Provide the (X, Y) coordinate of the cell's center where the given text is located.  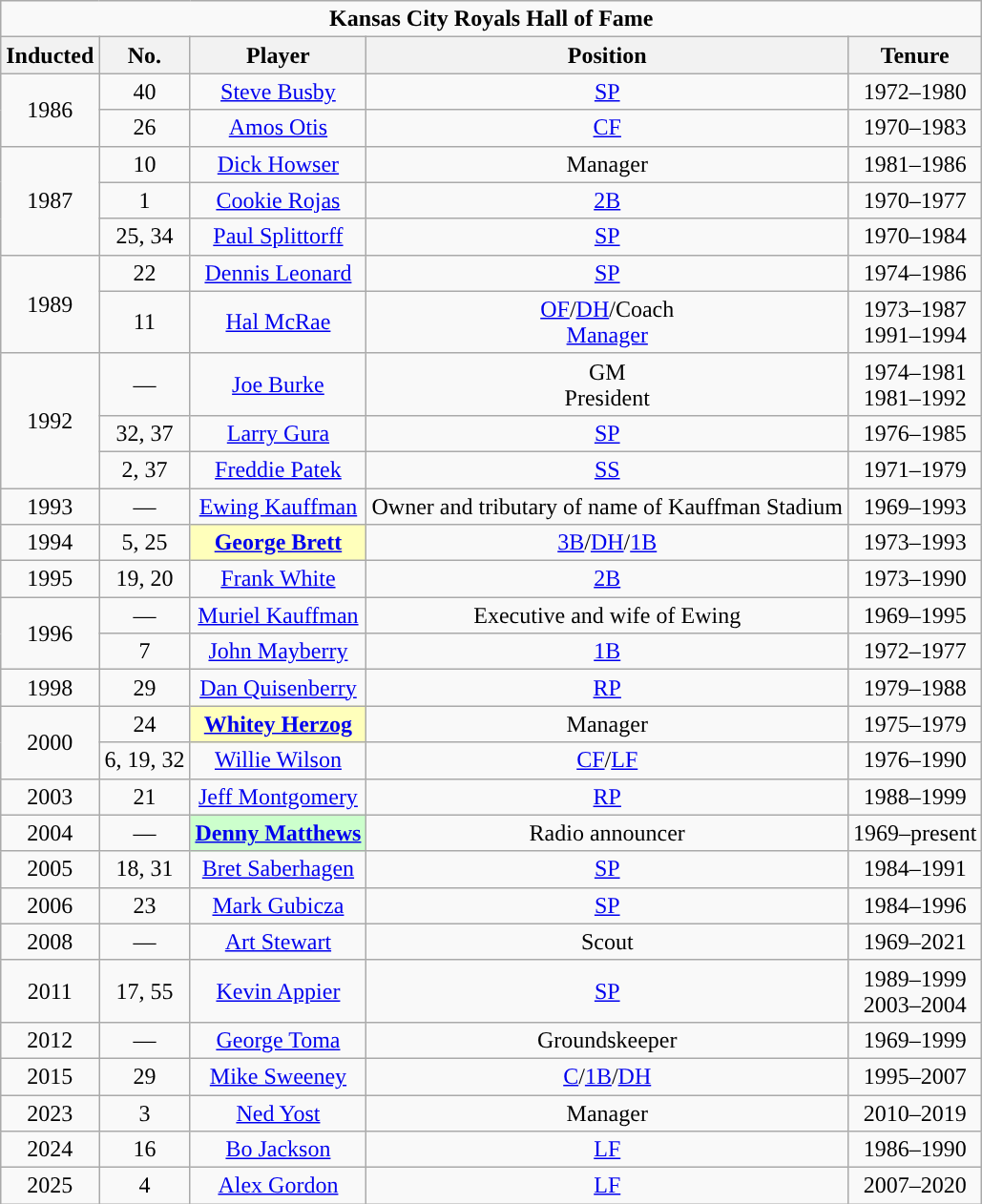
Hal McRae (279, 322)
2004 (50, 833)
1969–present (914, 833)
1992 (50, 420)
17, 55 (145, 990)
1986–1990 (914, 1150)
No. (145, 55)
Steve Busby (279, 92)
1996 (50, 633)
Kansas City Royals Hall of Fame (491, 19)
1969–2021 (914, 942)
4 (145, 1186)
2008 (50, 942)
1969–1999 (914, 1040)
Groundskeeper (607, 1040)
1981–1986 (914, 164)
George Toma (279, 1040)
3B/DH/1B (607, 543)
2012 (50, 1040)
2000 (50, 742)
Amos Otis (279, 128)
Whitey Herzog (279, 724)
2023 (50, 1113)
40 (145, 92)
Muriel Kauffman (279, 615)
7 (145, 652)
Inducted (50, 55)
Larry Gura (279, 433)
Bo Jackson (279, 1150)
Executive and wife of Ewing (607, 615)
3 (145, 1113)
Tenure (914, 55)
Jeff Montgomery (279, 797)
Art Stewart (279, 942)
24 (145, 724)
OF/DH/CoachManager (607, 322)
5, 25 (145, 543)
2025 (50, 1186)
32, 37 (145, 433)
1984–1991 (914, 869)
Joe Burke (279, 384)
2006 (50, 905)
19, 20 (145, 579)
2010–2019 (914, 1113)
23 (145, 905)
Ewing Kauffman (279, 507)
Willie Wilson (279, 760)
Dennis Leonard (279, 273)
1973–1990 (914, 579)
Denny Matthews (279, 833)
2024 (50, 1150)
SS (607, 469)
1989–19992003–2004 (914, 990)
Mike Sweeney (279, 1076)
1973–1993 (914, 543)
1 (145, 200)
1B (607, 652)
Mark Gubicza (279, 905)
21 (145, 797)
2015 (50, 1076)
CF (607, 128)
1970–1983 (914, 128)
Freddie Patek (279, 469)
10 (145, 164)
1984–1996 (914, 905)
2007–2020 (914, 1186)
1995–2007 (914, 1076)
1975–1979 (914, 724)
18, 31 (145, 869)
16 (145, 1150)
C/1B/DH (607, 1076)
Dick Howser (279, 164)
1974–19811981–1992 (914, 384)
George Brett (279, 543)
1986 (50, 110)
1989 (50, 303)
6, 19, 32 (145, 760)
1972–1980 (914, 92)
Kevin Appier (279, 990)
Radio announcer (607, 833)
Alex Gordon (279, 1186)
2003 (50, 797)
John Mayberry (279, 652)
1998 (50, 688)
Bret Saberhagen (279, 869)
1994 (50, 543)
1995 (50, 579)
Cookie Rojas (279, 200)
GMPresident (607, 384)
CF/LF (607, 760)
Scout (607, 942)
1970–1984 (914, 237)
26 (145, 128)
Dan Quisenberry (279, 688)
1976–1985 (914, 433)
1969–1993 (914, 507)
1987 (50, 200)
Ned Yost (279, 1113)
25, 34 (145, 237)
1974–1986 (914, 273)
Position (607, 55)
1993 (50, 507)
22 (145, 273)
1973–19871991–1994 (914, 322)
Paul Splittorff (279, 237)
11 (145, 322)
1970–1977 (914, 200)
1972–1977 (914, 652)
1971–1979 (914, 469)
2011 (50, 990)
1979–1988 (914, 688)
Frank White (279, 579)
1976–1990 (914, 760)
2005 (50, 869)
Owner and tributary of name of Kauffman Stadium (607, 507)
2, 37 (145, 469)
1988–1999 (914, 797)
Player (279, 55)
1969–1995 (914, 615)
